Extract the (x, y) coordinate from the center of the cell holding the provided text.  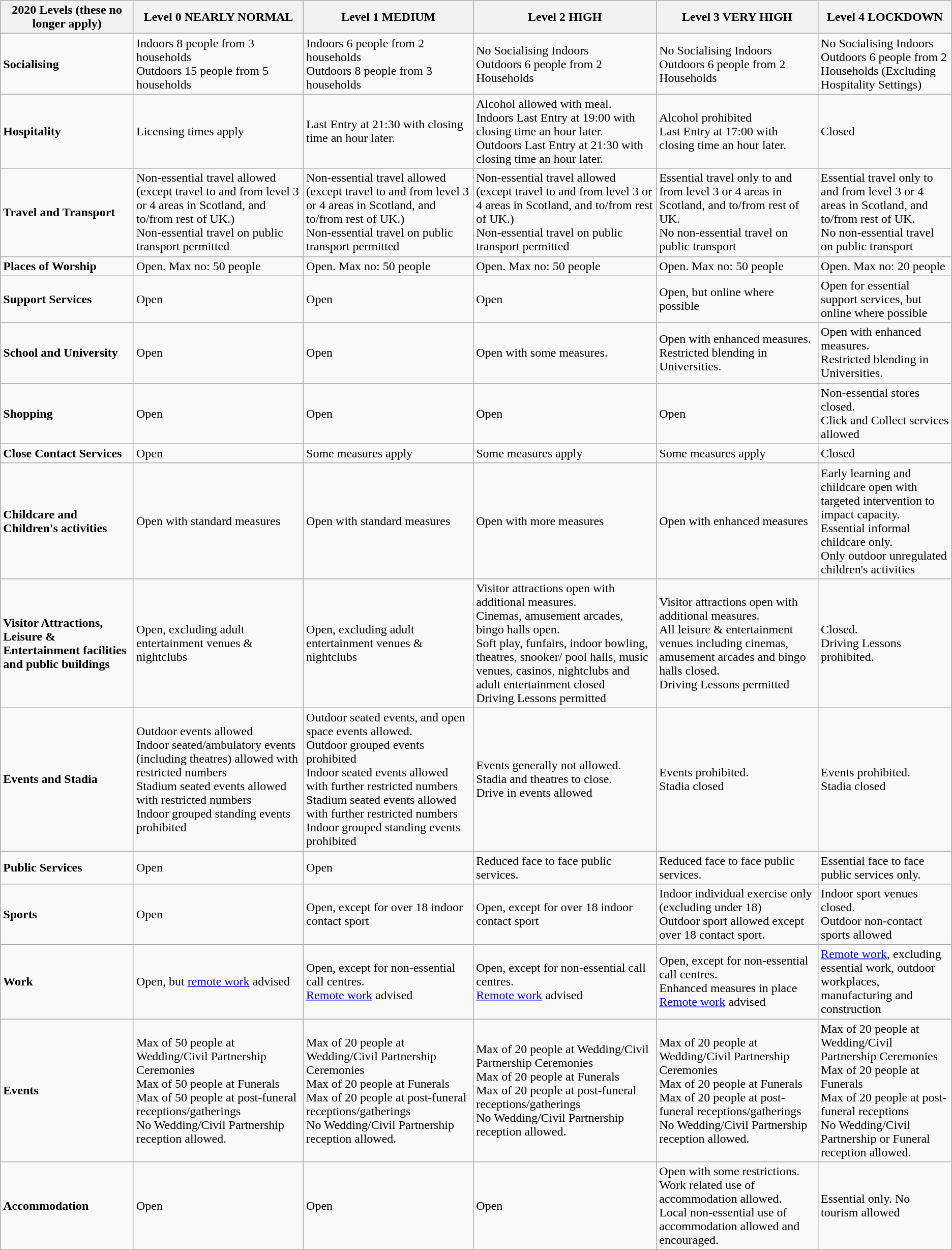
Indoors 6 people from 2 householdsOutdoors 8 people from 3 households (389, 64)
Open with enhanced measures (737, 521)
Childcare and Children's activities (67, 521)
Socialising (67, 64)
Level 0 NEARLY NORMAL (218, 17)
Open, except for non-essential call centres.Enhanced measures in placeRemote work advised (737, 982)
Licensing times apply (218, 131)
Events (67, 1091)
Sports (67, 915)
Public Services (67, 867)
Closed.Driving Lessons prohibited. (885, 643)
Close Contact Services (67, 453)
Places of Worship (67, 266)
Shopping (67, 413)
Support Services (67, 299)
Essential only. No tourism allowed (885, 1206)
Hospitality (67, 131)
2020 Levels (these no longer apply) (67, 17)
Indoor sport venues closed.Outdoor non-contact sports allowed (885, 915)
No Socialising IndoorsOutdoors 6 people from 2 Households (Excluding Hospitality Settings) (885, 64)
Essential face to face public services only. (885, 867)
Open. Max no: 20 people (885, 266)
Open, but online where possible (737, 299)
Travel and Transport (67, 213)
Level 2 HIGH (565, 17)
Alcohol allowed with meal.Indoors Last Entry at 19:00 with closing time an hour later.Outdoors Last Entry at 21:30 with closing time an hour later. (565, 131)
Open with more measures (565, 521)
Open with some restrictions.Work related use of accommodation allowed.Local non-essential use of accommodation allowed and encouraged. (737, 1206)
Open, but remote work advised (218, 982)
Level 3 VERY HIGH (737, 17)
Accommodation (67, 1206)
Visitor Attractions, Leisure & Entertainment facilities and public buildings (67, 643)
Non-essential stores closed.Click and Collect services allowed (885, 413)
Events and Stadia (67, 779)
Indoor individual exercise only (excluding under 18)Outdoor sport allowed except over 18 contact sport. (737, 915)
Alcohol prohibitedLast Entry at 17:00 with closing time an hour later. (737, 131)
Events generally not allowed.Stadia and theatres to close.Drive in events allowed (565, 779)
Last Entry at 21:30 with closing time an hour later. (389, 131)
Open for essential support services, but online where possible (885, 299)
Open with some measures. (565, 353)
Work (67, 982)
Remote work, excluding essential work, outdoor workplaces, manufacturing and construction (885, 982)
Level 1 MEDIUM (389, 17)
School and University (67, 353)
Level 4 LOCKDOWN (885, 17)
Indoors 8 people from 3 householdsOutdoors 15 people from 5 households (218, 64)
